Search for the cell housing the specified text and yield its (X, Y) center coordinate. 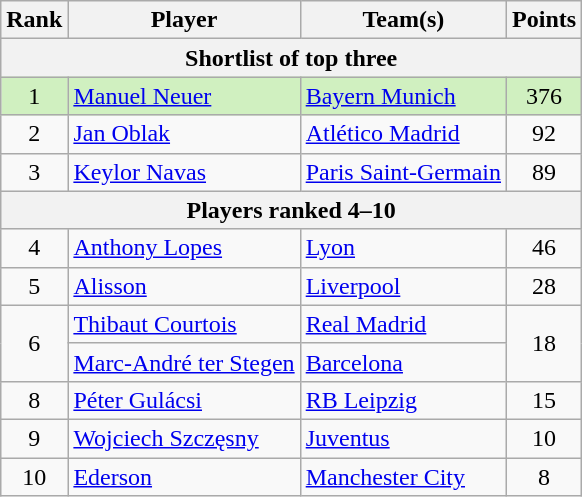
Player (184, 20)
RB Leipzig (403, 400)
Liverpool (403, 286)
46 (544, 248)
Shortlist of top three (292, 58)
Players ranked 4–10 (292, 210)
Jan Oblak (184, 134)
Points (544, 20)
28 (544, 286)
Juventus (403, 438)
92 (544, 134)
1 (34, 96)
Péter Gulácsi (184, 400)
4 (34, 248)
Ederson (184, 477)
Team(s) (403, 20)
Alisson (184, 286)
18 (544, 343)
Atlético Madrid (403, 134)
2 (34, 134)
Lyon (403, 248)
9 (34, 438)
Manuel Neuer (184, 96)
15 (544, 400)
Marc-André ter Stegen (184, 362)
5 (34, 286)
Keylor Navas (184, 172)
3 (34, 172)
376 (544, 96)
Paris Saint-Germain (403, 172)
Thibaut Courtois (184, 324)
6 (34, 343)
Anthony Lopes (184, 248)
Wojciech Szczęsny (184, 438)
89 (544, 172)
Barcelona (403, 362)
Rank (34, 20)
Manchester City (403, 477)
Bayern Munich (403, 96)
Real Madrid (403, 324)
